Pinpoint the cell where the given text exists, returning its [x, y] midpoint coordinate. 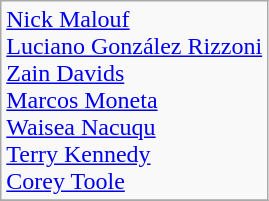
Nick Malouf Luciano González Rizzoni Zain Davids Marcos Moneta Waisea Nacuqu Terry Kennedy Corey Toole [134, 101]
